Return the [x, y] coordinate for the center point of the cell that contains the specified text.  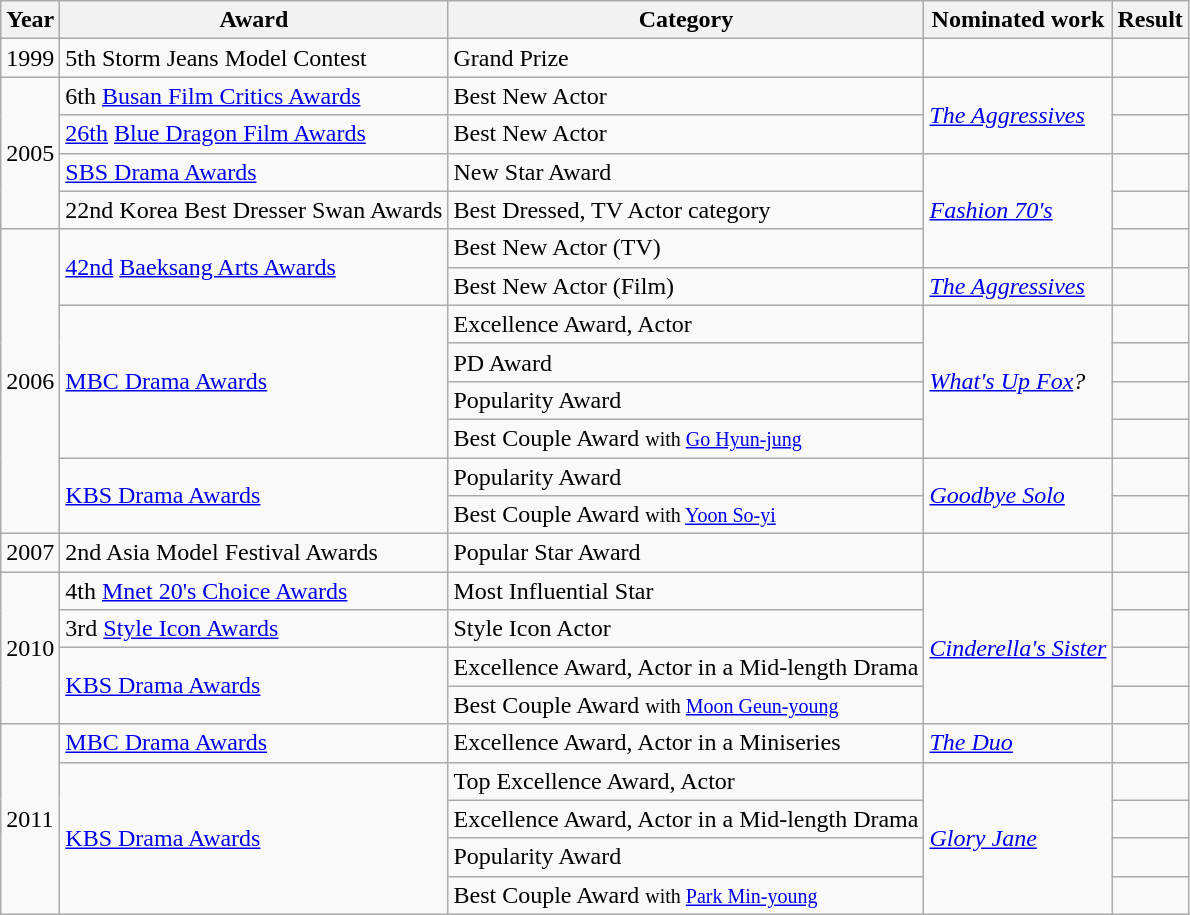
Excellence Award, Actor in a Miniseries [686, 743]
Cinderella's Sister [1018, 648]
Nominated work [1018, 20]
1999 [30, 58]
2005 [30, 153]
Style Icon Actor [686, 629]
Excellence Award, Actor [686, 324]
2007 [30, 553]
What's Up Fox? [1018, 381]
3rd Style Icon Awards [254, 629]
Best Couple Award with Go Hyun-jung [686, 438]
Grand Prize [686, 58]
Best New Actor (Film) [686, 286]
6th Busan Film Critics Awards [254, 96]
26th Blue Dragon Film Awards [254, 134]
Goodbye Solo [1018, 496]
2010 [30, 648]
Popular Star Award [686, 553]
5th Storm Jeans Model Contest [254, 58]
The Duo [1018, 743]
Fashion 70's [1018, 210]
2nd Asia Model Festival Awards [254, 553]
Best Couple Award with Moon Geun-young [686, 705]
New Star Award [686, 172]
Best Couple Award with Yoon So-yi [686, 515]
Year [30, 20]
SBS Drama Awards [254, 172]
4th Mnet 20's Choice Awards [254, 591]
Award [254, 20]
Glory Jane [1018, 838]
Most Influential Star [686, 591]
42nd Baeksang Arts Awards [254, 267]
Category [686, 20]
PD Award [686, 362]
Result [1150, 20]
Best Couple Award with Park Min-young [686, 895]
2006 [30, 381]
2011 [30, 819]
Top Excellence Award, Actor [686, 781]
Best Dressed, TV Actor category [686, 210]
Best New Actor (TV) [686, 248]
22nd Korea Best Dresser Swan Awards [254, 210]
